Output the [X, Y] coordinate of the center of the cell containing the given text.  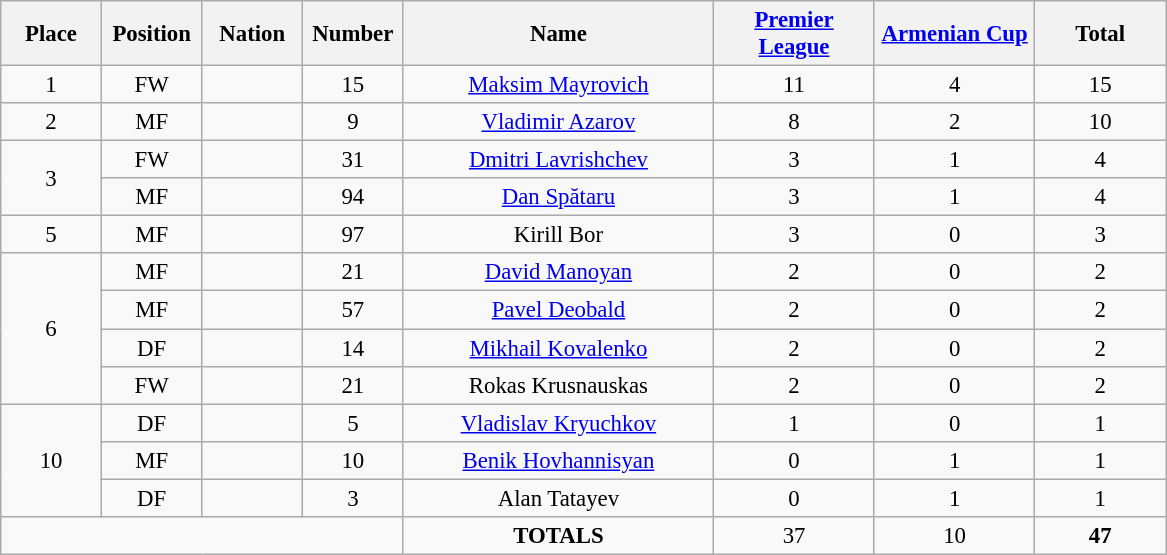
94 [354, 197]
Premier League [794, 34]
Dmitri Lavrishchev [558, 160]
Kirill Bor [558, 235]
Alan Tatayev [558, 498]
Dan Spătaru [558, 197]
Position [152, 34]
9 [354, 122]
David Manoyan [558, 273]
57 [354, 310]
47 [1100, 536]
11 [794, 85]
37 [794, 536]
Vladimir Azarov [558, 122]
Vladislav Kryuchkov [558, 423]
Mikhail Kovalenko [558, 348]
Name [558, 34]
Place [52, 34]
Total [1100, 34]
14 [354, 348]
31 [354, 160]
Rokas Krusnauskas [558, 385]
TOTALS [558, 536]
Number [354, 34]
Nation [252, 34]
Pavel Deobald [558, 310]
Armenian Cup [954, 34]
8 [794, 122]
Maksim Mayrovich [558, 85]
97 [354, 235]
6 [52, 329]
Benik Hovhannisyan [558, 460]
